Output the [X, Y] coordinate of the center of the cell containing the given text.  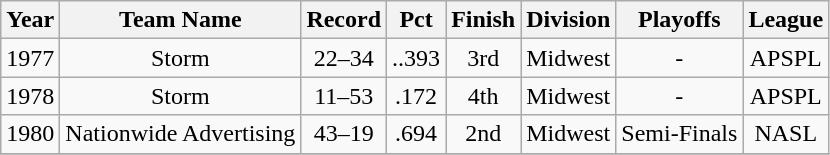
Finish [484, 20]
Playoffs [680, 20]
22–34 [344, 58]
2nd [484, 134]
NASL [786, 134]
Year [30, 20]
Team Name [180, 20]
.694 [416, 134]
Record [344, 20]
Nationwide Advertising [180, 134]
3rd [484, 58]
Pct [416, 20]
4th [484, 96]
11–53 [344, 96]
Semi-Finals [680, 134]
League [786, 20]
43–19 [344, 134]
Division [568, 20]
1978 [30, 96]
.172 [416, 96]
1977 [30, 58]
1980 [30, 134]
..393 [416, 58]
